Return the (X, Y) coordinate for the center point of the cell that contains the specified text.  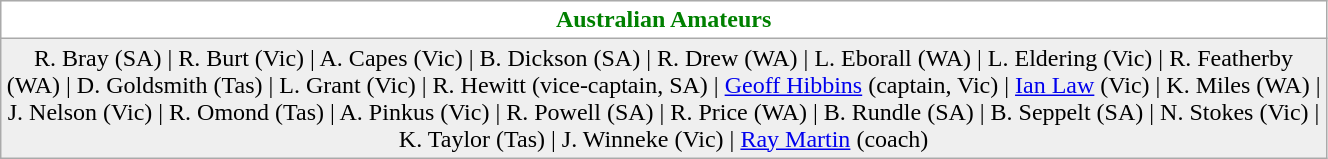
Australian Amateurs (664, 20)
